Scan for the cell matching the given text and deliver its (x, y) coordinate at center. 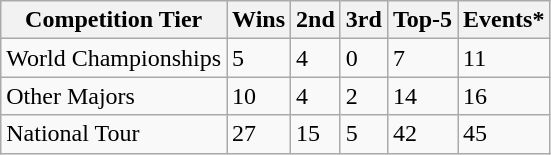
National Tour (114, 134)
Competition Tier (114, 20)
Top-5 (422, 20)
2nd (316, 20)
2 (364, 96)
0 (364, 58)
14 (422, 96)
42 (422, 134)
3rd (364, 20)
27 (259, 134)
11 (504, 58)
Events* (504, 20)
7 (422, 58)
Other Majors (114, 96)
15 (316, 134)
16 (504, 96)
World Championships (114, 58)
45 (504, 134)
10 (259, 96)
Wins (259, 20)
